Search for the cell housing the specified text and yield its (x, y) center coordinate. 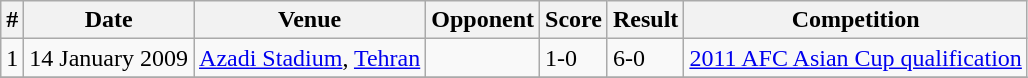
# (12, 20)
Azadi Stadium, Tehran (310, 58)
Opponent (483, 20)
Date (109, 20)
Competition (856, 20)
6-0 (645, 58)
Score (574, 20)
1 (12, 58)
2011 AFC Asian Cup qualification (856, 58)
1-0 (574, 58)
Venue (310, 20)
14 January 2009 (109, 58)
Result (645, 20)
